Locate the cell with the specified text and output its [x, y] center coordinate. 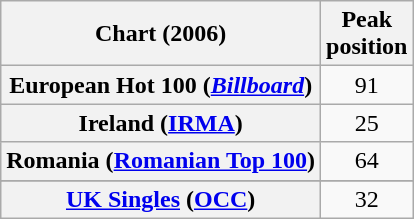
Romania (Romanian Top 100) [161, 161]
European Hot 100 (Billboard) [161, 85]
Ireland (IRMA) [161, 123]
Chart (2006) [161, 34]
UK Singles (OCC) [161, 199]
64 [367, 161]
Peakposition [367, 34]
91 [367, 85]
25 [367, 123]
32 [367, 199]
